Identify which cell holds the provided text, then report its [x, y] central coordinate. 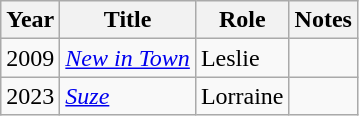
Notes [323, 20]
2009 [30, 58]
Year [30, 20]
Leslie [242, 58]
Role [242, 20]
Suze [128, 96]
Lorraine [242, 96]
Title [128, 20]
New in Town [128, 58]
2023 [30, 96]
